Return (X, Y) of the center of cell containing provided text 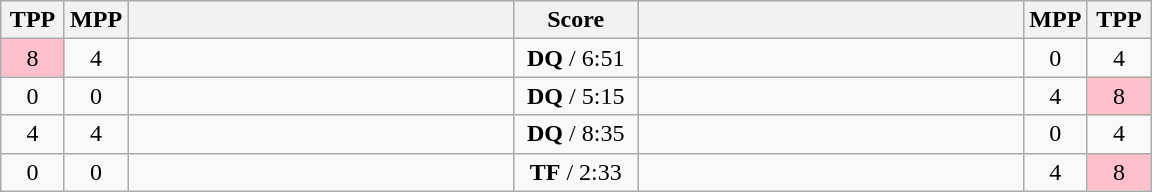
DQ / 8:35 (576, 134)
TF / 2:33 (576, 172)
DQ / 5:15 (576, 96)
Score (576, 20)
DQ / 6:51 (576, 58)
